Find where the given text appears and provide that cell's center as (X, Y) coordinate. 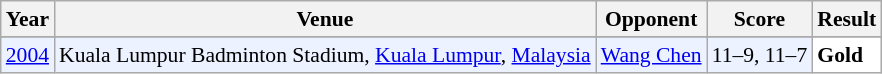
Gold (846, 55)
Wang Chen (652, 55)
Opponent (652, 19)
Score (760, 19)
Venue (325, 19)
Year (28, 19)
2004 (28, 55)
Kuala Lumpur Badminton Stadium, Kuala Lumpur, Malaysia (325, 55)
Result (846, 19)
11–9, 11–7 (760, 55)
